Return [x, y] of the center of cell containing provided text 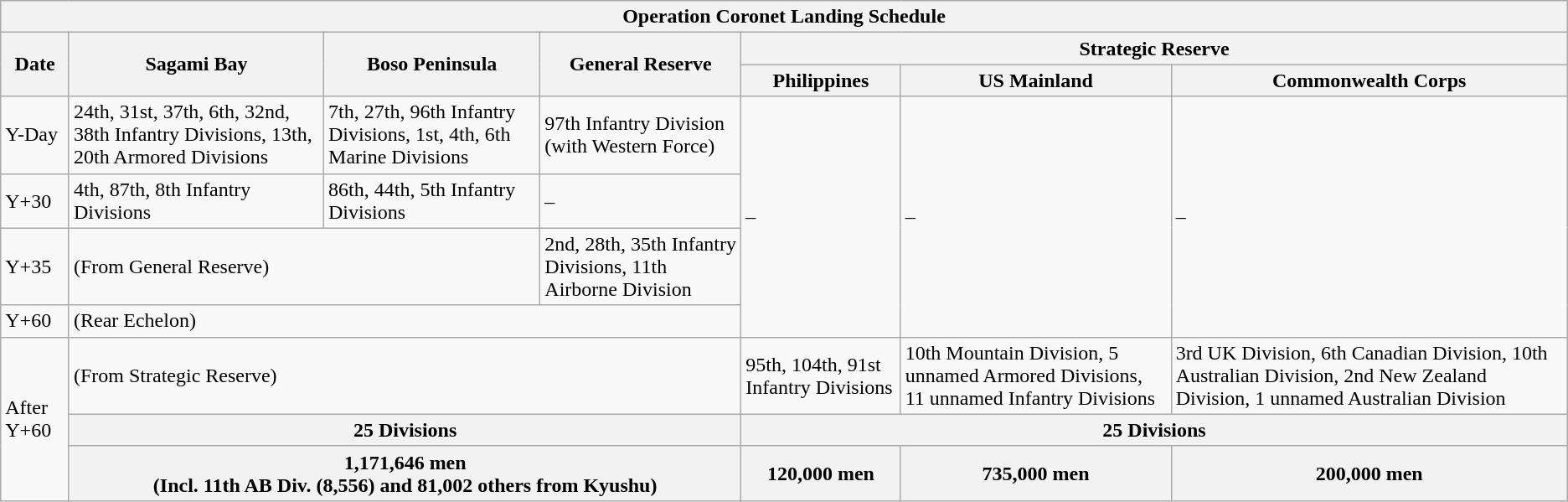
(From General Reserve) [304, 267]
735,000 men [1035, 473]
Date [35, 65]
After Y+60 [35, 419]
97th Infantry Division (with Western Force) [641, 135]
200,000 men [1369, 473]
7th, 27th, 96th Infantry Divisions, 1st, 4th, 6th Marine Divisions [432, 135]
US Mainland [1035, 80]
4th, 87th, 8th Infantry Divisions [196, 201]
(Rear Echelon) [405, 321]
Philippines [821, 80]
Operation Coronet Landing Schedule [784, 17]
(From Strategic Reserve) [405, 375]
3rd UK Division, 6th Canadian Division, 10th Australian Division, 2nd New Zealand Division, 1 unnamed Australian Division [1369, 375]
General Reserve [641, 65]
Strategic Reserve [1154, 49]
86th, 44th, 5th Infantry Divisions [432, 201]
1,171,646 men(Incl. 11th AB Div. (8,556) and 81,002 others from Kyushu) [405, 473]
24th, 31st, 37th, 6th, 32nd, 38th Infantry Divisions, 13th, 20th Armored Divisions [196, 135]
Y+35 [35, 267]
Sagami Bay [196, 65]
120,000 men [821, 473]
Commonwealth Corps [1369, 80]
Y+60 [35, 321]
10th Mountain Division, 5 unnamed Armored Divisions, 11 unnamed Infantry Divisions [1035, 375]
95th, 104th, 91st Infantry Divisions [821, 375]
Y+30 [35, 201]
Boso Peninsula [432, 65]
Y-Day [35, 135]
2nd, 28th, 35th Infantry Divisions, 11th Airborne Division [641, 267]
